Search for the cell housing the specified text and yield its (x, y) center coordinate. 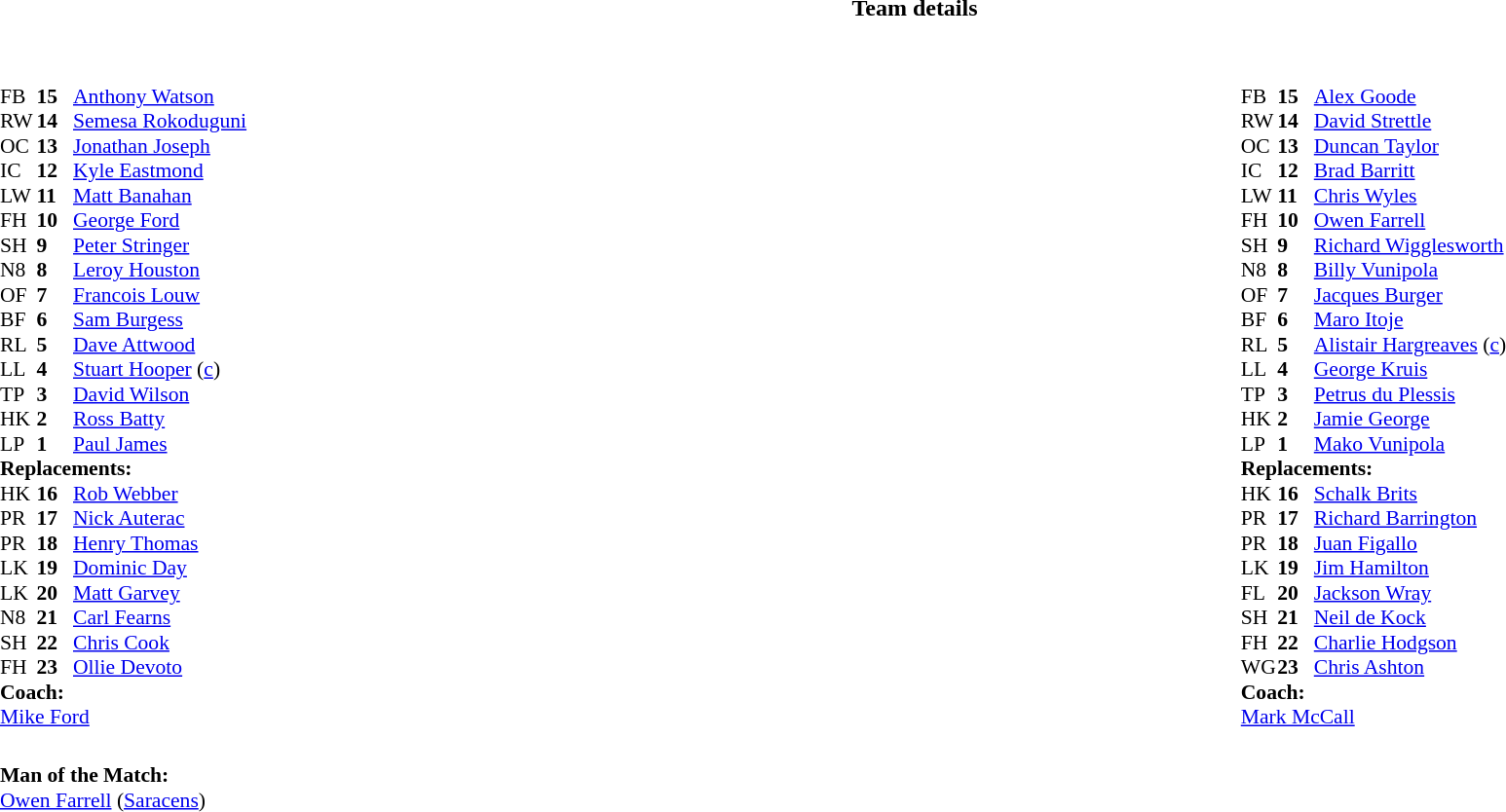
Richard Wigglesworth (1411, 245)
Paul James (160, 444)
Rob Webber (160, 494)
Mako Vunipola (1411, 444)
Billy Vunipola (1411, 270)
Mark McCall (1374, 718)
Duncan Taylor (1411, 146)
Leroy Houston (160, 270)
FL (1260, 593)
Jacques Burger (1411, 295)
Juan Figallo (1411, 543)
Dave Attwood (160, 345)
George Ford (160, 221)
Jim Hamilton (1411, 568)
Semesa Rokoduguni (160, 122)
Jonathan Joseph (160, 146)
Brad Barritt (1411, 170)
Anthony Watson (160, 96)
Chris Cook (160, 643)
Alex Goode (1411, 96)
Peter Stringer (160, 245)
Schalk Brits (1411, 494)
Neil de Kock (1411, 618)
Owen Farrell (1411, 221)
Sam Burgess (160, 320)
Francois Louw (160, 295)
Richard Barrington (1411, 519)
Jackson Wray (1411, 593)
Dominic Day (160, 568)
Matt Banahan (160, 196)
Stuart Hooper (c) (160, 369)
Ollie Devoto (160, 667)
Ross Batty (160, 420)
Matt Garvey (160, 593)
Petrus du Plessis (1411, 394)
Alistair Hargreaves (c) (1411, 345)
Kyle Eastmond (160, 170)
WG (1260, 667)
George Kruis (1411, 369)
Jamie George (1411, 420)
Charlie Hodgson (1411, 643)
Henry Thomas (160, 543)
Mike Ford (123, 718)
Chris Ashton (1411, 667)
Chris Wyles (1411, 196)
David Wilson (160, 394)
David Strettle (1411, 122)
Carl Fearns (160, 618)
Nick Auterac (160, 519)
Maro Itoje (1411, 320)
